Return [X, Y] of the center of cell containing provided text 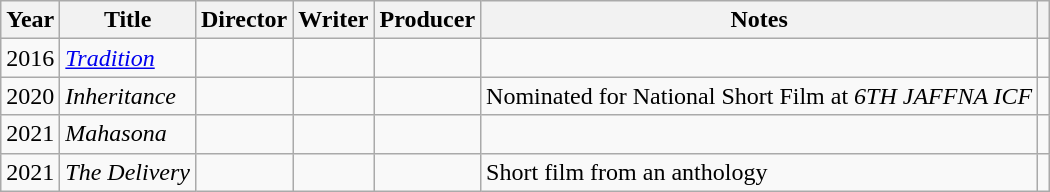
Inheritance [128, 96]
Mahasona [128, 134]
2020 [30, 96]
The Delivery [128, 172]
Year [30, 20]
Title [128, 20]
Short film from an anthology [760, 172]
Writer [334, 20]
Nominated for National Short Film at 6TH JAFFNA ICF [760, 96]
Director [244, 20]
2016 [30, 58]
Tradition [128, 58]
Producer [428, 20]
Notes [760, 20]
